Determine the (X, Y) coordinate at the center of the cell enclosing the given text.  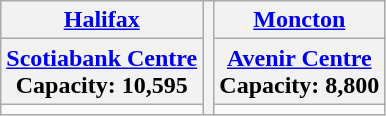
Moncton (300, 20)
Scotiabank CentreCapacity: 10,595 (102, 72)
Avenir CentreCapacity: 8,800 (300, 72)
Halifax (102, 20)
